Find where the given text appears and provide that cell's center as [x, y] coordinate. 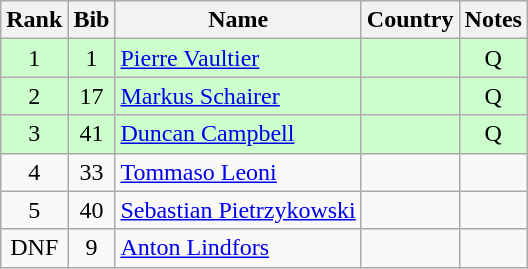
Markus Schairer [238, 96]
3 [34, 134]
Bib [92, 20]
Notes [493, 20]
33 [92, 172]
DNF [34, 248]
40 [92, 210]
Tommaso Leoni [238, 172]
Pierre Vaultier [238, 58]
Sebastian Pietrzykowski [238, 210]
Rank [34, 20]
Anton Lindfors [238, 248]
5 [34, 210]
17 [92, 96]
4 [34, 172]
Duncan Campbell [238, 134]
Name [238, 20]
41 [92, 134]
2 [34, 96]
9 [92, 248]
Country [410, 20]
